Find where the given text appears and provide that cell's center as [x, y] coordinate. 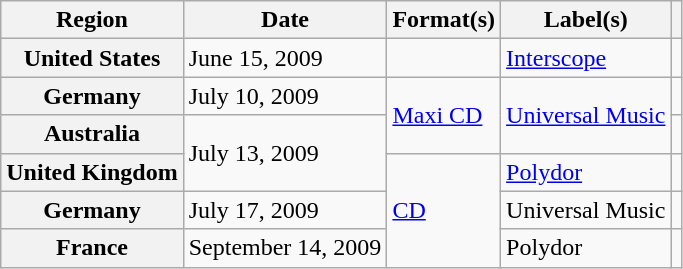
July 13, 2009 [285, 153]
June 15, 2009 [285, 58]
Interscope [586, 58]
France [92, 248]
September 14, 2009 [285, 248]
July 10, 2009 [285, 96]
Date [285, 20]
Region [92, 20]
CD [444, 210]
Label(s) [586, 20]
Format(s) [444, 20]
United Kingdom [92, 172]
Australia [92, 134]
Maxi CD [444, 115]
United States [92, 58]
July 17, 2009 [285, 210]
